Return the (X, Y) coordinate for the center point of the cell that contains the specified text.  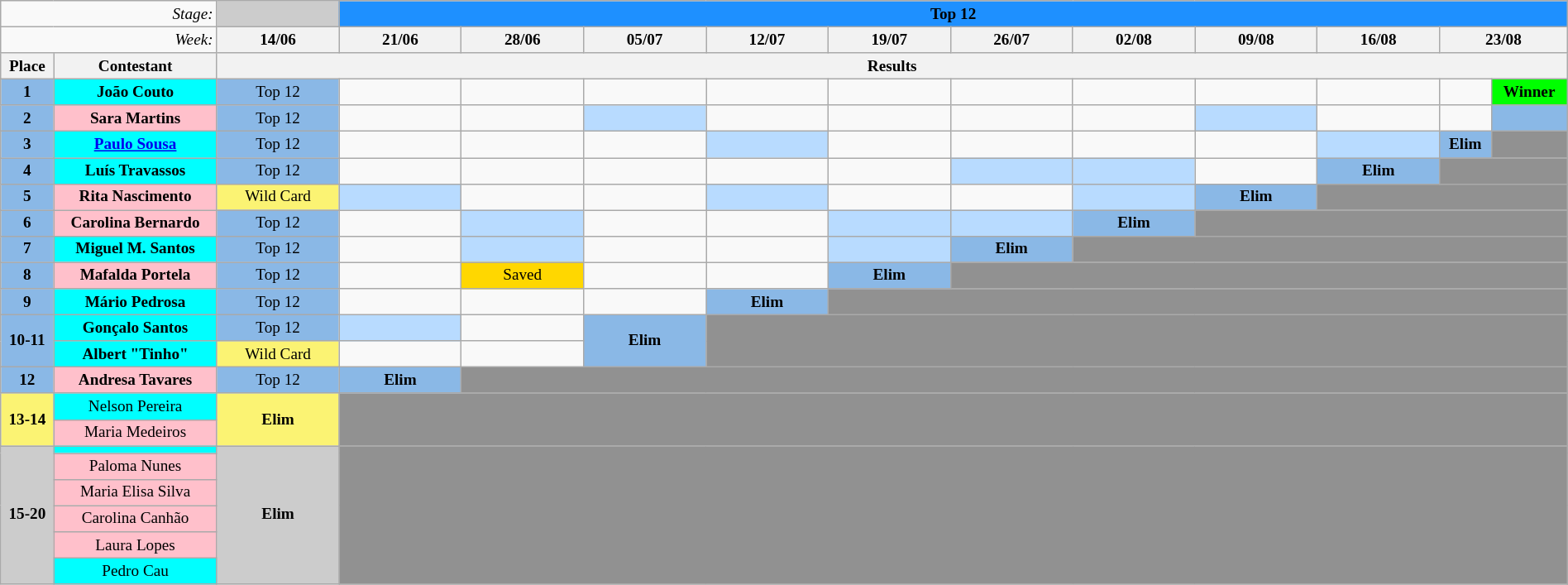
1 (27, 92)
Maria Medeiros (136, 433)
26/07 (1011, 40)
Winner (1529, 92)
Andresa Tavares (136, 381)
Carolina Canhão (136, 519)
Stage: (109, 14)
4 (27, 170)
16/08 (1379, 40)
Gonçalo Santos (136, 328)
13-14 (27, 419)
Paloma Nunes (136, 467)
12 (27, 381)
Place (27, 66)
Maria Elisa Silva (136, 492)
8 (27, 276)
9 (27, 302)
Carolina Bernardo (136, 223)
Rita Nascimento (136, 197)
28/06 (523, 40)
Week: (109, 40)
05/07 (645, 40)
09/08 (1256, 40)
Pedro Cau (136, 571)
6 (27, 223)
2 (27, 118)
Mário Pedrosa (136, 302)
Saved (523, 276)
02/08 (1134, 40)
Albert "Tinho" (136, 354)
Results (892, 66)
Mafalda Portela (136, 276)
Paulo Sousa (136, 145)
19/07 (889, 40)
João Couto (136, 92)
14/06 (278, 40)
23/08 (1503, 40)
Contestant (136, 66)
15-20 (27, 515)
12/07 (767, 40)
Luís Travassos (136, 170)
Sara Martins (136, 118)
5 (27, 197)
Nelson Pereira (136, 406)
21/06 (400, 40)
7 (27, 249)
10-11 (27, 341)
Miguel M. Santos (136, 249)
Laura Lopes (136, 544)
3 (27, 145)
